Identify which cell holds the provided text, then report its [x, y] central coordinate. 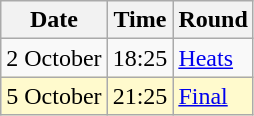
Date [54, 20]
Round [213, 20]
5 October [54, 96]
Time [140, 20]
2 October [54, 58]
Final [213, 96]
Heats [213, 58]
18:25 [140, 58]
21:25 [140, 96]
